Search for the cell housing the specified text and yield its (x, y) center coordinate. 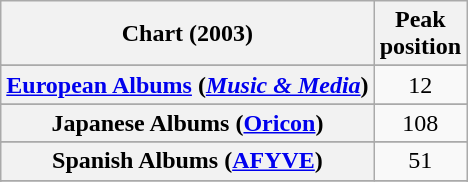
51 (420, 161)
Chart (2003) (188, 34)
Spanish Albums (AFYVE) (188, 161)
12 (420, 85)
108 (420, 123)
European Albums (Music & Media) (188, 85)
Peakposition (420, 34)
Japanese Albums (Oricon) (188, 123)
